Output the [X, Y] coordinate of the center of the cell containing the given text.  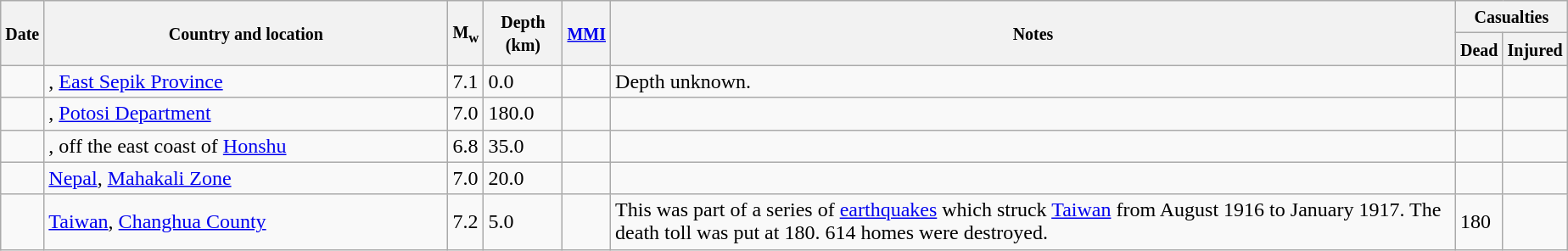
6.8 [466, 146]
35.0 [523, 146]
7.1 [466, 81]
Nepal, Mahakali Zone [246, 178]
180 [1479, 222]
Dead [1479, 49]
Mw [466, 33]
0.0 [523, 81]
Notes [1033, 33]
Casualties [1511, 17]
20.0 [523, 178]
Depth (km) [523, 33]
Date [22, 33]
180.0 [523, 114]
MMI [587, 33]
, East Sepik Province [246, 81]
5.0 [523, 222]
Depth unknown. [1033, 81]
, Potosi Department [246, 114]
Country and location [246, 33]
, off the east coast of Honshu [246, 146]
7.2 [466, 222]
Injured [1535, 49]
Taiwan, Changhua County [246, 222]
